Locate the cell with the specified text and output its (X, Y) center coordinate. 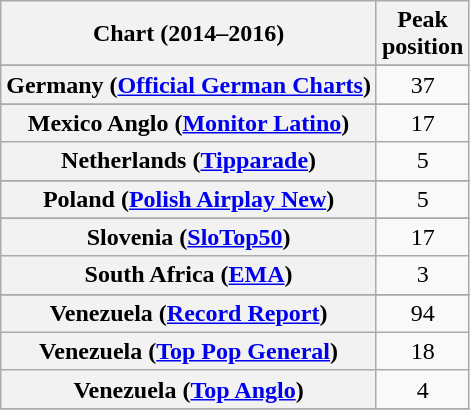
Peakposition (422, 34)
3 (422, 275)
Slovenia (SloTop50) (189, 237)
18 (422, 351)
Chart (2014–2016) (189, 34)
Venezuela (Top Pop General) (189, 351)
Netherlands (Tipparade) (189, 161)
94 (422, 313)
Poland (Polish Airplay New) (189, 199)
4 (422, 389)
Venezuela (Top Anglo) (189, 389)
Germany (Official German Charts) (189, 85)
Mexico Anglo (Monitor Latino) (189, 123)
37 (422, 85)
South Africa (EMA) (189, 275)
Venezuela (Record Report) (189, 313)
